Locate the cell with the specified text and output its [X, Y] center coordinate. 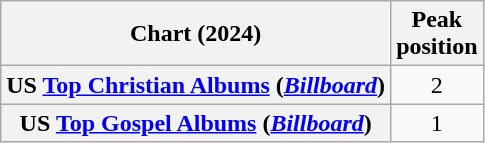
2 [437, 85]
Chart (2024) [196, 34]
US Top Christian Albums (Billboard) [196, 85]
Peakposition [437, 34]
1 [437, 123]
US Top Gospel Albums (Billboard) [196, 123]
